Locate the cell with the specified text and output its [X, Y] center coordinate. 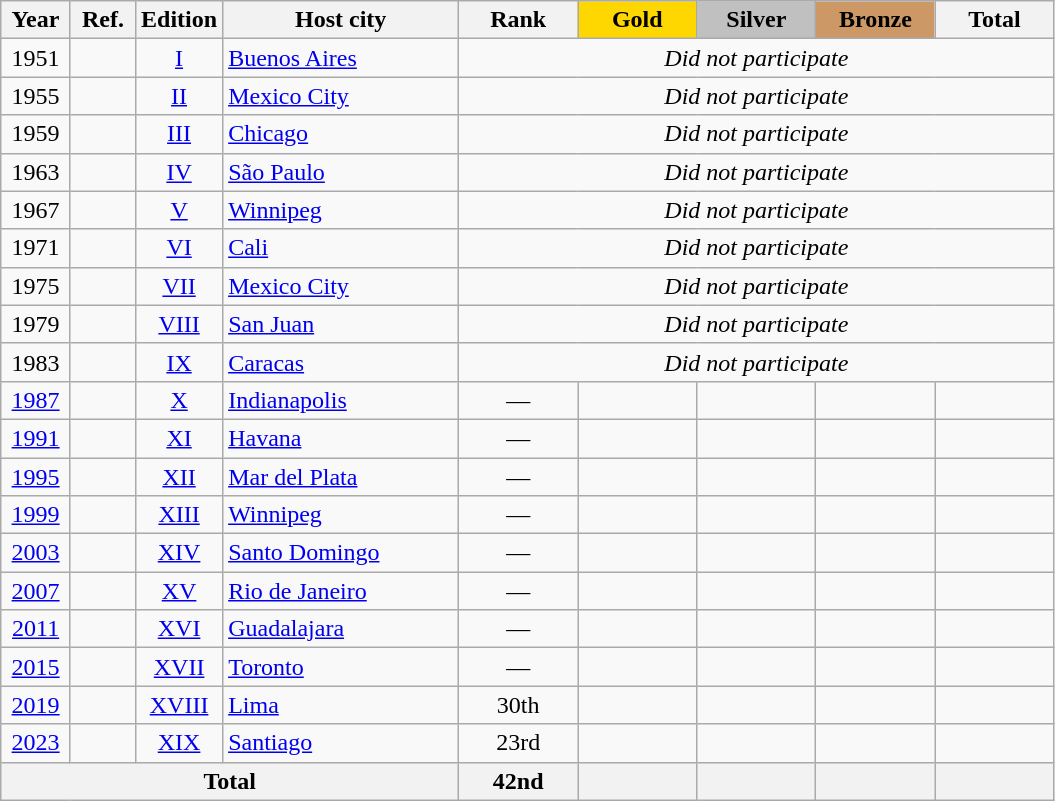
1959 [36, 134]
XVIII [180, 705]
Year [36, 20]
Santiago [341, 743]
X [180, 400]
2003 [36, 553]
1995 [36, 477]
1979 [36, 324]
VII [180, 286]
Lima [341, 705]
2015 [36, 667]
I [180, 58]
1991 [36, 438]
Santo Domingo [341, 553]
1987 [36, 400]
XVII [180, 667]
1967 [36, 210]
Rank [518, 20]
III [180, 134]
2007 [36, 591]
XV [180, 591]
VI [180, 248]
Chicago [341, 134]
Ref. [102, 20]
XIV [180, 553]
Cali [341, 248]
San Juan [341, 324]
XIII [180, 515]
Indianapolis [341, 400]
IX [180, 362]
Gold [638, 20]
II [180, 96]
1983 [36, 362]
2019 [36, 705]
2023 [36, 743]
30th [518, 705]
VIII [180, 324]
XVI [180, 629]
2011 [36, 629]
Havana [341, 438]
XI [180, 438]
V [180, 210]
1975 [36, 286]
Toronto [341, 667]
Bronze [876, 20]
42nd [518, 781]
1971 [36, 248]
Edition [180, 20]
23rd [518, 743]
Mar del Plata [341, 477]
Guadalajara [341, 629]
1999 [36, 515]
Rio de Janeiro [341, 591]
1951 [36, 58]
Host city [341, 20]
Silver [756, 20]
Caracas [341, 362]
XIX [180, 743]
São Paulo [341, 172]
Buenos Aires [341, 58]
XII [180, 477]
1963 [36, 172]
1955 [36, 96]
IV [180, 172]
